Identify which cell holds the provided text, then report its (X, Y) central coordinate. 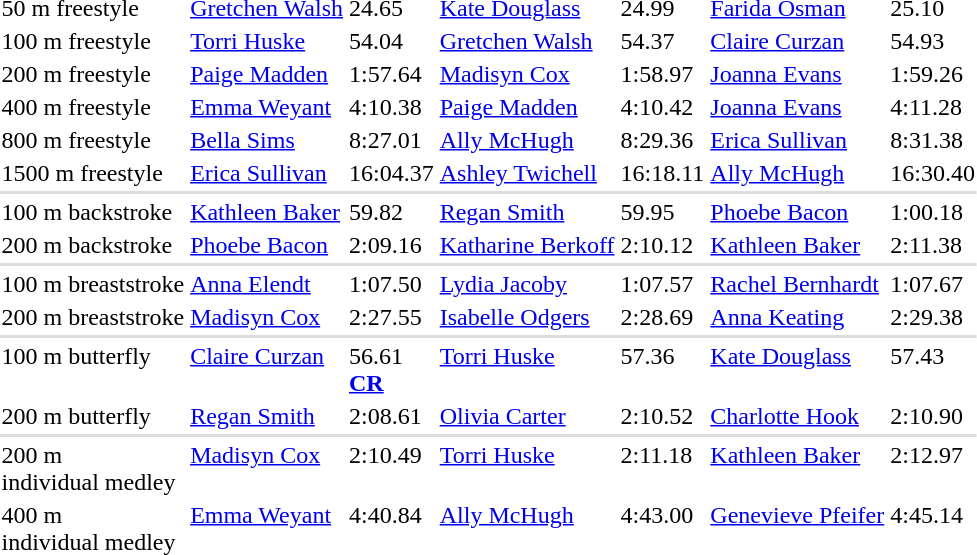
2:28.69 (662, 317)
1:07.67 (933, 284)
56.61CR (392, 370)
1:58.97 (662, 74)
8:27.01 (392, 140)
1:00.18 (933, 212)
57.36 (662, 370)
2:11.38 (933, 245)
Rachel Bernhardt (798, 284)
8:31.38 (933, 140)
Bella Sims (267, 140)
Anna Keating (798, 317)
16:30.40 (933, 173)
2:10.49 (392, 468)
400 m freestyle (93, 107)
1:07.50 (392, 284)
Ashley Twichell (527, 173)
1:57.64 (392, 74)
100 m freestyle (93, 41)
2:10.90 (933, 416)
54.04 (392, 41)
16:18.11 (662, 173)
59.95 (662, 212)
54.93 (933, 41)
2:08.61 (392, 416)
Katharine Berkoff (527, 245)
Anna Elendt (267, 284)
200 m butterfly (93, 416)
4:11.28 (933, 107)
1500 m freestyle (93, 173)
59.82 (392, 212)
100 m backstroke (93, 212)
2:10.12 (662, 245)
54.37 (662, 41)
2:10.52 (662, 416)
Emma Weyant (267, 107)
800 m freestyle (93, 140)
4:10.42 (662, 107)
200 m backstroke (93, 245)
200 mindividual medley (93, 468)
1:07.57 (662, 284)
16:04.37 (392, 173)
Isabelle Odgers (527, 317)
2:27.55 (392, 317)
100 m butterfly (93, 370)
4:10.38 (392, 107)
8:29.36 (662, 140)
1:59.26 (933, 74)
100 m breaststroke (93, 284)
Olivia Carter (527, 416)
2:09.16 (392, 245)
2:29.38 (933, 317)
2:12.97 (933, 468)
Charlotte Hook (798, 416)
2:11.18 (662, 468)
Lydia Jacoby (527, 284)
200 m breaststroke (93, 317)
200 m freestyle (93, 74)
57.43 (933, 370)
Kate Douglass (798, 370)
Gretchen Walsh (527, 41)
